Identify which cell holds the provided text, then report its [X, Y] central coordinate. 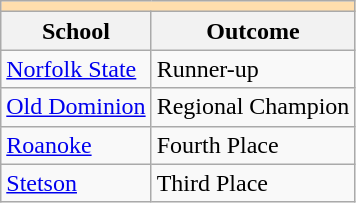
Old Dominion [76, 107]
Stetson [76, 183]
Outcome [253, 31]
Third Place [253, 183]
Fourth Place [253, 145]
Norfolk State [76, 69]
Runner-up [253, 69]
Roanoke [76, 145]
School [76, 31]
Regional Champion [253, 107]
